Return the [X, Y] coordinate for the center point of the cell that contains the specified text.  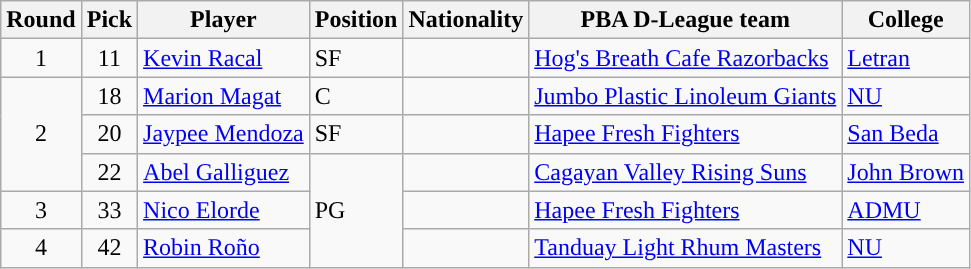
20 [109, 134]
11 [109, 58]
Abel Galliguez [224, 172]
Position [356, 20]
ADMU [906, 210]
John Brown [906, 172]
Round [41, 20]
Hog's Breath Cafe Razorbacks [686, 58]
PBA D-League team [686, 20]
18 [109, 96]
4 [41, 248]
Robin Roño [224, 248]
Pick [109, 20]
Nationality [466, 20]
Tanduay Light Rhum Masters [686, 248]
Marion Magat [224, 96]
Cagayan Valley Rising Suns [686, 172]
42 [109, 248]
2 [41, 134]
College [906, 20]
33 [109, 210]
Player [224, 20]
Letran [906, 58]
San Beda [906, 134]
Nico Elorde [224, 210]
Kevin Racal [224, 58]
Jaypee Mendoza [224, 134]
PG [356, 210]
C [356, 96]
1 [41, 58]
Jumbo Plastic Linoleum Giants [686, 96]
22 [109, 172]
3 [41, 210]
